Return (x, y) of the center of cell containing provided text 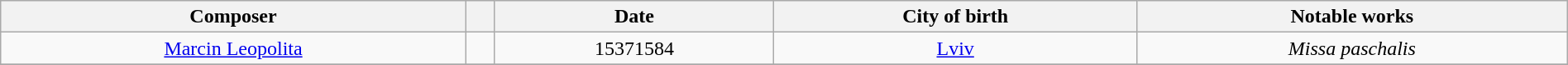
Missa paschalis (1351, 48)
Lviv (956, 48)
City of birth (956, 17)
Composer (233, 17)
Date (634, 17)
15371584 (634, 48)
Marcin Leopolita (233, 48)
Notable works (1351, 17)
